Pinpoint the cell where the given text exists, returning its [X, Y] midpoint coordinate. 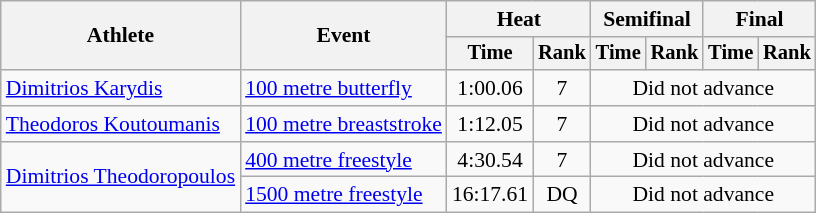
Dimitrios Theodoropoulos [120, 178]
Athlete [120, 36]
DQ [562, 195]
Event [344, 36]
100 metre butterfly [344, 88]
4:30.54 [490, 160]
Dimitrios Karydis [120, 88]
1500 metre freestyle [344, 195]
Final [759, 19]
16:17.61 [490, 195]
1:00.06 [490, 88]
Theodoros Koutoumanis [120, 124]
400 metre freestyle [344, 160]
1:12.05 [490, 124]
Semifinal [647, 19]
100 metre breaststroke [344, 124]
Heat [519, 19]
